Find where the given text appears and provide that cell's center as (x, y) coordinate. 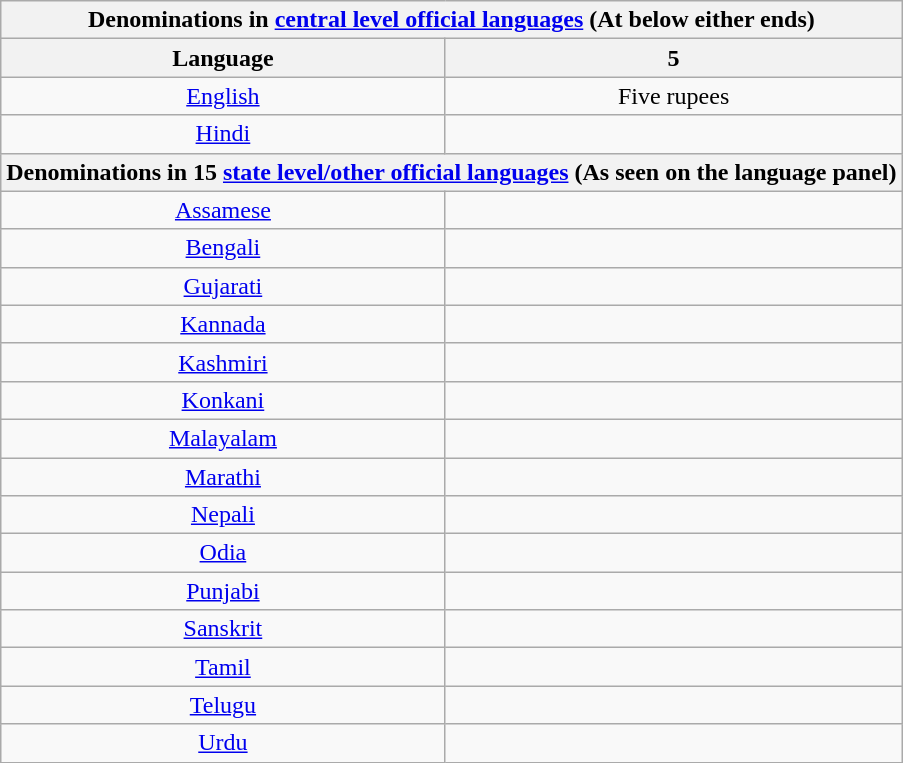
Punjabi (223, 591)
Language (223, 58)
Nepali (223, 515)
Kannada (223, 324)
Denominations in 15 state level/other official languages (As seen on the language panel) (452, 172)
Bengali (223, 248)
Urdu (223, 743)
English (223, 96)
Tamil (223, 667)
Gujarati (223, 286)
Hindi (223, 134)
Kashmiri (223, 362)
Five rupees (674, 96)
Konkani (223, 400)
Denominations in central level official languages (At below either ends) (452, 20)
Odia (223, 553)
Marathi (223, 477)
Assamese (223, 210)
Sanskrit (223, 629)
5 (674, 58)
Telugu (223, 705)
Malayalam (223, 438)
